Return [x, y] of the center of cell containing provided text 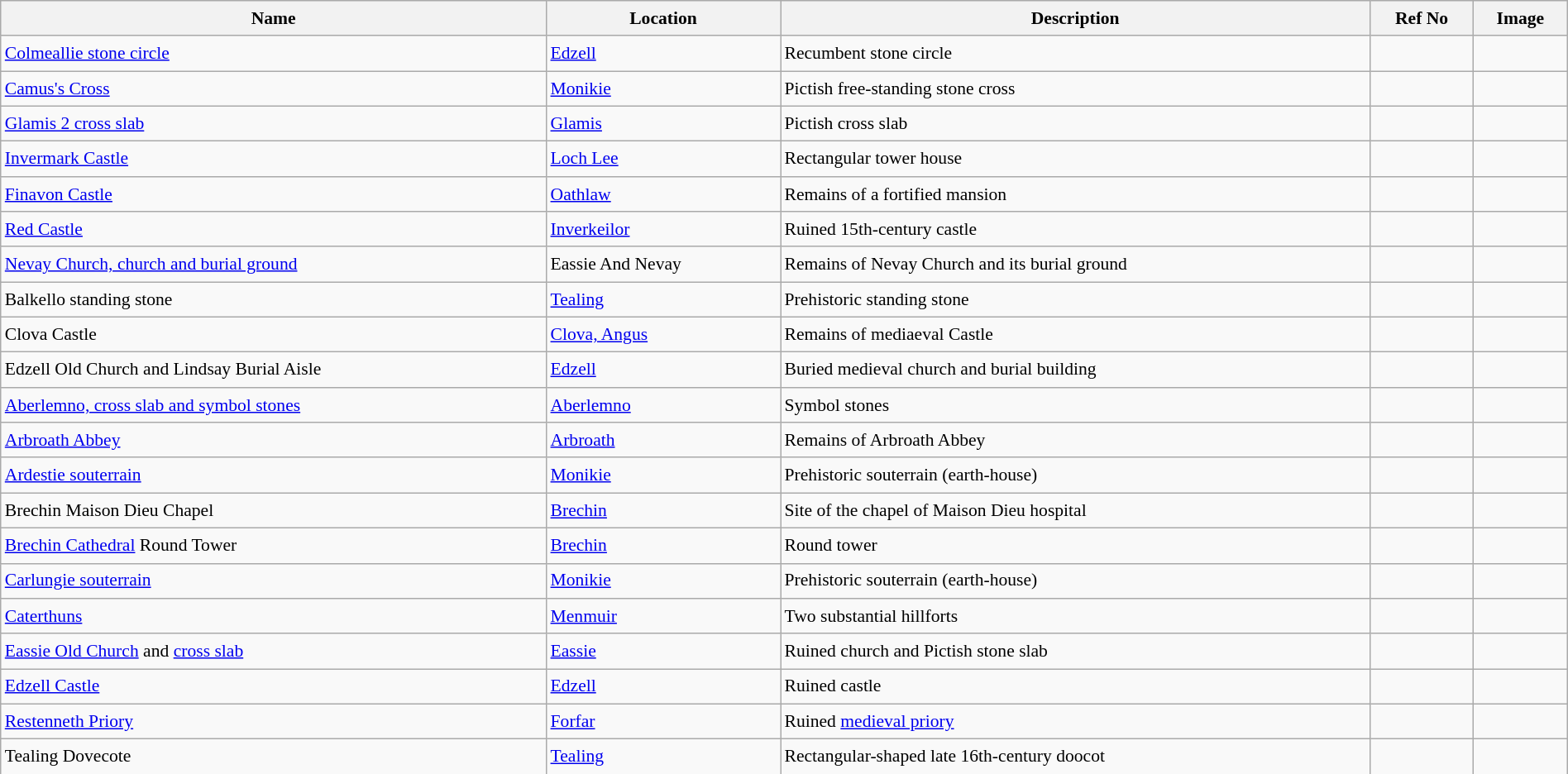
Colmeallie stone circle [274, 55]
Name [274, 18]
Finavon Castle [274, 195]
Remains of a fortified mansion [1075, 195]
Ruined medieval priory [1075, 721]
Oathlaw [663, 195]
Pictish cross slab [1075, 124]
Image [1520, 18]
Ruined church and Pictish stone slab [1075, 652]
Clova Castle [274, 336]
Tealing [663, 299]
Eassie Old Church and cross slab [274, 652]
Carlungie souterrain [274, 580]
Red Castle [274, 230]
Arbroath [663, 440]
Remains of Arbroath Abbey [1075, 440]
Site of the chapel of Maison Dieu hospital [1075, 511]
Brechin Maison Dieu Chapel [274, 511]
Ref No [1422, 18]
Edzell Castle [274, 686]
Rectangular tower house [1075, 159]
Ruined castle [1075, 686]
Location [663, 18]
Remains of mediaeval Castle [1075, 336]
Buried medieval church and burial building [1075, 370]
Ruined 15th-century castle [1075, 230]
Glamis 2 cross slab [274, 124]
Forfar [663, 721]
Caterthuns [274, 617]
Menmuir [663, 617]
Camus's Cross [274, 89]
Arbroath Abbey [274, 440]
Restenneth Priory [274, 721]
Aberlemno, cross slab and symbol stones [274, 405]
Aberlemno [663, 405]
Remains of Nevay Church and its burial ground [1075, 265]
Ardestie souterrain [274, 476]
Inverkeilor [663, 230]
Description [1075, 18]
Invermark Castle [274, 159]
Loch Lee [663, 159]
Balkello standing stone [274, 299]
Glamis [663, 124]
Brechin Cathedral Round Tower [274, 546]
Clova, Angus [663, 336]
Nevay Church, church and burial ground [274, 265]
Two substantial hillforts [1075, 617]
Edzell Old Church and Lindsay Burial Aisle [274, 370]
Eassie And Nevay [663, 265]
Pictish free-standing stone cross [1075, 89]
Symbol stones [1075, 405]
Recumbent stone circle [1075, 55]
Prehistoric standing stone [1075, 299]
Round tower [1075, 546]
Eassie [663, 652]
